Return [X, Y] of the center of cell containing provided text 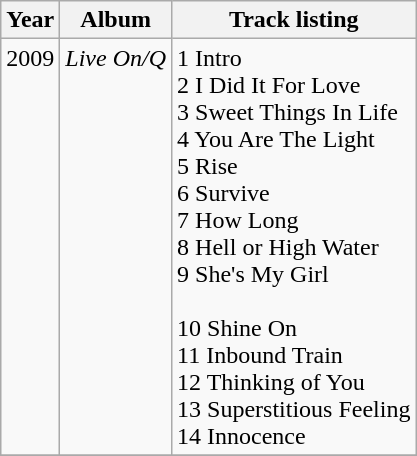
Track listing [294, 20]
Live On/Q [116, 247]
Year [30, 20]
2009 [30, 247]
Album [116, 20]
